Identify which cell holds the provided text, then report its (x, y) central coordinate. 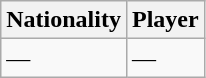
Nationality (64, 20)
Player (165, 20)
